From the cell containing the given text, extract its center point as (X, Y) coordinate. 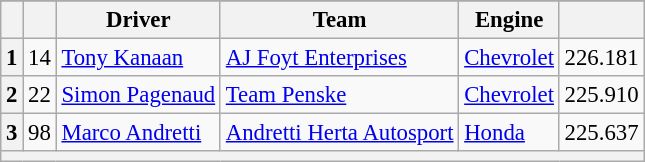
225.637 (602, 133)
AJ Foyt Enterprises (339, 58)
Simon Pagenaud (138, 95)
225.910 (602, 95)
14 (40, 58)
Driver (138, 20)
Team (339, 20)
Andretti Herta Autosport (339, 133)
1 (12, 58)
2 (12, 95)
Team Penske (339, 95)
Tony Kanaan (138, 58)
Marco Andretti (138, 133)
22 (40, 95)
Honda (509, 133)
Engine (509, 20)
98 (40, 133)
226.181 (602, 58)
3 (12, 133)
